For the text-containing cell, return its midpoint in (X, Y) coordinate format. 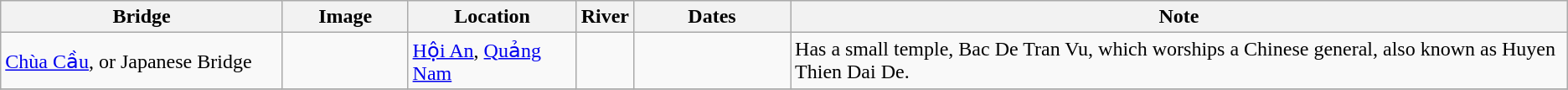
Chùa Cầu, or Japanese Bridge (142, 61)
Dates (712, 17)
Hội An, Quảng Nam (493, 61)
Note (1179, 17)
Bridge (142, 17)
River (605, 17)
Has a small temple, Bac De Tran Vu, which worships a Chinese general, also known as Huyen Thien Dai De. (1179, 61)
Image (345, 17)
Location (493, 17)
